Locate the cell with the specified text and output its (x, y) center coordinate. 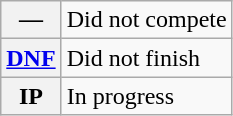
DNF (31, 58)
IP (31, 96)
Did not compete (146, 20)
— (31, 20)
In progress (146, 96)
Did not finish (146, 58)
